Identify which cell holds the provided text, then report its [x, y] central coordinate. 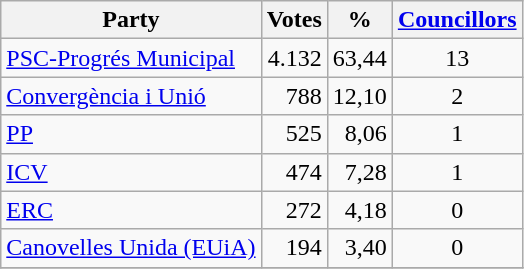
4.132 [294, 58]
3,40 [360, 248]
Convergència i Unió [131, 96]
PSC-Progrés Municipal [131, 58]
194 [294, 248]
ERC [131, 210]
Votes [294, 20]
12,10 [360, 96]
63,44 [360, 58]
788 [294, 96]
474 [294, 172]
Party [131, 20]
272 [294, 210]
2 [457, 96]
ICV [131, 172]
PP [131, 134]
7,28 [360, 172]
8,06 [360, 134]
4,18 [360, 210]
13 [457, 58]
525 [294, 134]
% [360, 20]
Councillors [457, 20]
Canovelles Unida (EUiA) [131, 248]
